Search for the cell housing the specified text and yield its (x, y) center coordinate. 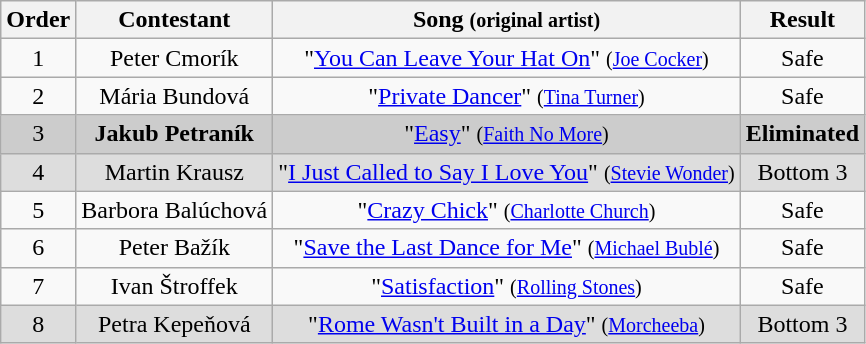
Peter Bažík (174, 248)
Barbora Balúchová (174, 210)
"You Can Leave Your Hat On" (Joe Cocker) (506, 58)
Martin Krausz (174, 172)
5 (38, 210)
1 (38, 58)
Ivan Štroffek (174, 286)
"Satisfaction" (Rolling Stones) (506, 286)
"Easy" (Faith No More) (506, 134)
"Rome Wasn't Built in a Day" (Morcheeba) (506, 324)
6 (38, 248)
4 (38, 172)
7 (38, 286)
8 (38, 324)
Order (38, 20)
"Crazy Chick" (Charlotte Church) (506, 210)
"I Just Called to Say I Love You" (Stevie Wonder) (506, 172)
Result (802, 20)
2 (38, 96)
Mária Bundová (174, 96)
3 (38, 134)
Contestant (174, 20)
Peter Cmorík (174, 58)
Song (original artist) (506, 20)
Petra Kepeňová (174, 324)
Jakub Petraník (174, 134)
Eliminated (802, 134)
"Private Dancer" (Tina Turner) (506, 96)
"Save the Last Dance for Me" (Michael Bublé) (506, 248)
